Identify which cell holds the provided text, then report its [x, y] central coordinate. 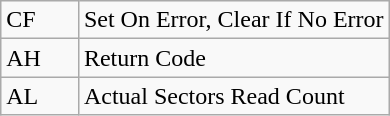
CF [40, 20]
Return Code [234, 58]
Set On Error, Clear If No Error [234, 20]
AL [40, 96]
AH [40, 58]
Actual Sectors Read Count [234, 96]
